Extract the [x, y] coordinate from the center of the cell holding the provided text.  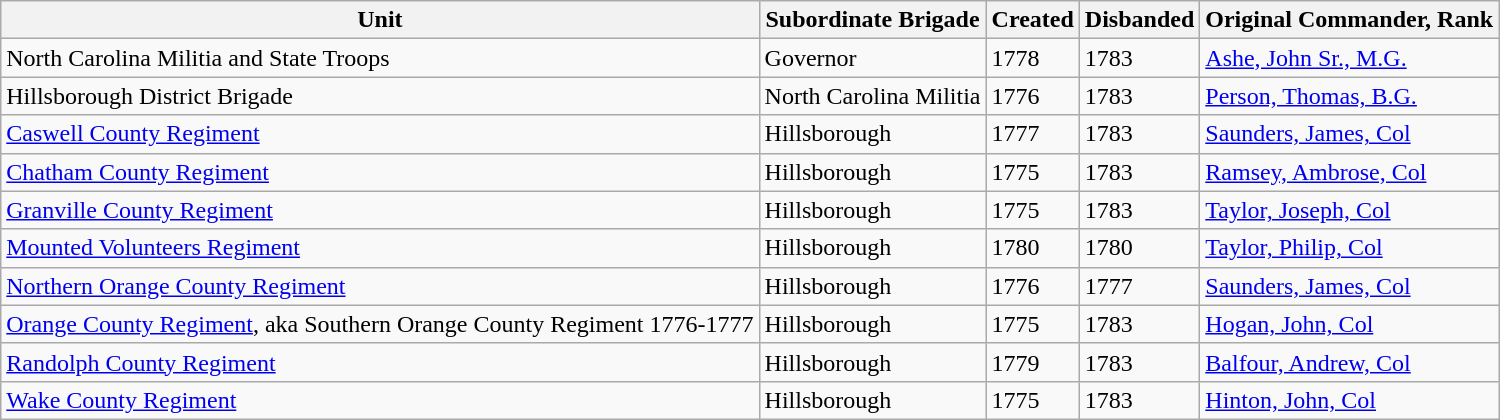
Taylor, Philip, Col [1350, 248]
Chatham County Regiment [380, 172]
Subordinate Brigade [872, 20]
Caswell County Regiment [380, 134]
Unit [380, 20]
Granville County Regiment [380, 210]
Disbanded [1139, 20]
Original Commander, Rank [1350, 20]
Balfour, Andrew, Col [1350, 362]
Taylor, Joseph, Col [1350, 210]
North Carolina Militia [872, 96]
1779 [1032, 362]
North Carolina Militia and State Troops [380, 58]
Ramsey, Ambrose, Col [1350, 172]
Randolph County Regiment [380, 362]
Mounted Volunteers Regiment [380, 248]
Hogan, John, Col [1350, 324]
Orange County Regiment, aka Southern Orange County Regiment 1776-1777 [380, 324]
1778 [1032, 58]
Ashe, John Sr., M.G. [1350, 58]
Hillsborough District Brigade [380, 96]
Person, Thomas, B.G. [1350, 96]
Created [1032, 20]
Governor [872, 58]
Wake County Regiment [380, 400]
Hinton, John, Col [1350, 400]
Northern Orange County Regiment [380, 286]
